Output the (X, Y) coordinate of the center of the cell containing the given text.  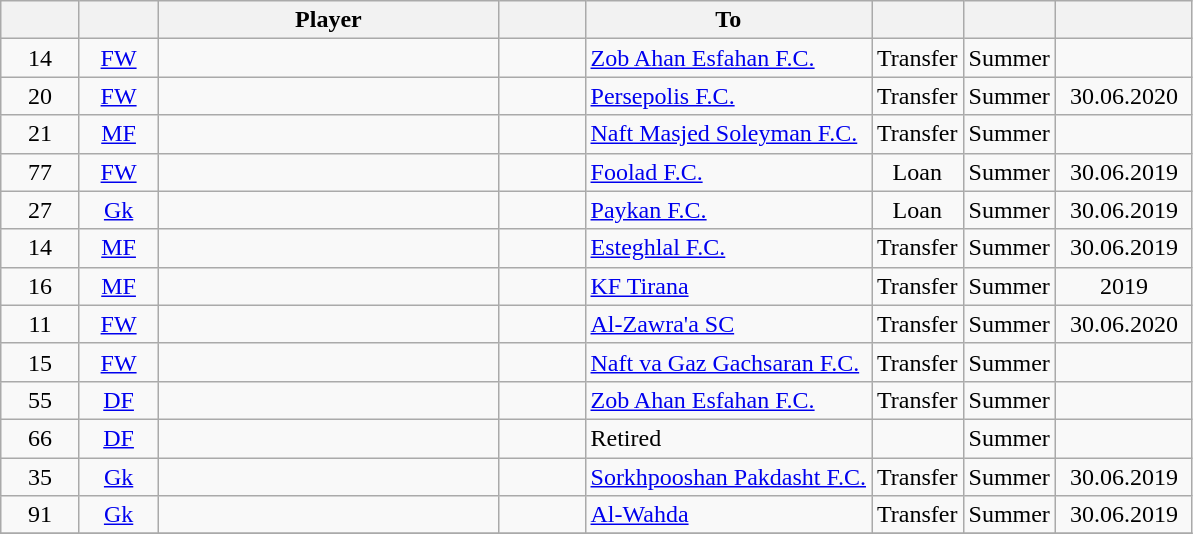
Esteghlal F.C. (728, 248)
15 (40, 362)
11 (40, 324)
Retired (728, 438)
To (728, 20)
Persepolis F.C. (728, 96)
55 (40, 400)
Al-Zawra'a SC (728, 324)
27 (40, 210)
66 (40, 438)
91 (40, 515)
Foolad F.C. (728, 172)
2019 (1124, 286)
KF Tirana (728, 286)
21 (40, 134)
Player (328, 20)
Naft Masjed Soleyman F.C. (728, 134)
Sorkhpooshan Pakdasht F.C. (728, 477)
20 (40, 96)
Al-Wahda (728, 515)
35 (40, 477)
Naft va Gaz Gachsaran F.C. (728, 362)
77 (40, 172)
Paykan F.C. (728, 210)
16 (40, 286)
